Determine the (x, y) coordinate at the center of the cell enclosing the given text.  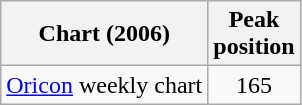
Chart (2006) (104, 34)
Peakposition (254, 34)
165 (254, 85)
Oricon weekly chart (104, 85)
